Scan for the cell matching the given text and deliver its [x, y] coordinate at center. 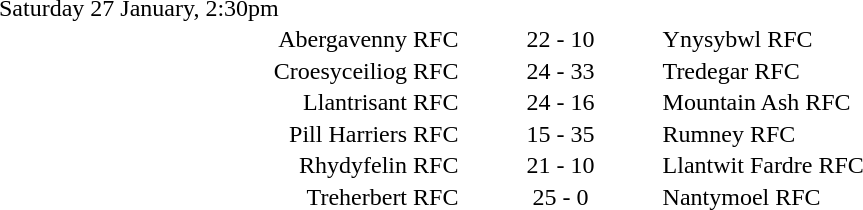
24 - 16 [560, 103]
22 - 10 [560, 39]
21 - 10 [560, 165]
15 - 35 [560, 134]
24 - 33 [560, 71]
